Provide the (X, Y) coordinate of the cell's center where the given text is located.  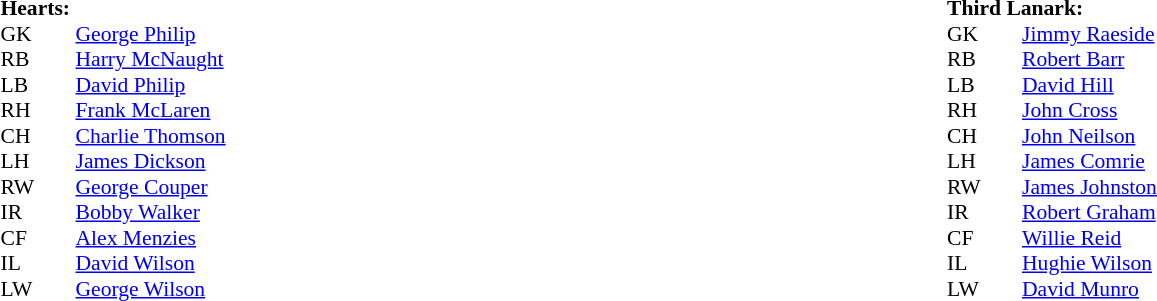
Robert Graham (1090, 213)
James Johnston (1090, 187)
George Philip (151, 34)
Jimmy Raeside (1090, 34)
James Comrie (1090, 161)
Hughie Wilson (1090, 263)
David Wilson (151, 263)
Willie Reid (1090, 238)
Harry McNaught (151, 59)
David Philip (151, 85)
George Couper (151, 187)
James Dickson (151, 161)
Charlie Thomson (151, 136)
David Hill (1090, 85)
Bobby Walker (151, 213)
John Neilson (1090, 136)
Robert Barr (1090, 59)
Alex Menzies (151, 238)
Frank McLaren (151, 111)
John Cross (1090, 111)
